Provide the [X, Y] coordinate of the cell's center where the given text is located.  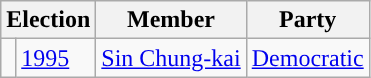
Democratic [308, 58]
Member [171, 20]
1995 [56, 58]
Sin Chung-kai [171, 58]
Party [308, 20]
Election [48, 20]
